Capture the cell that displays the provided text and extract its (X, Y) central coordinate. 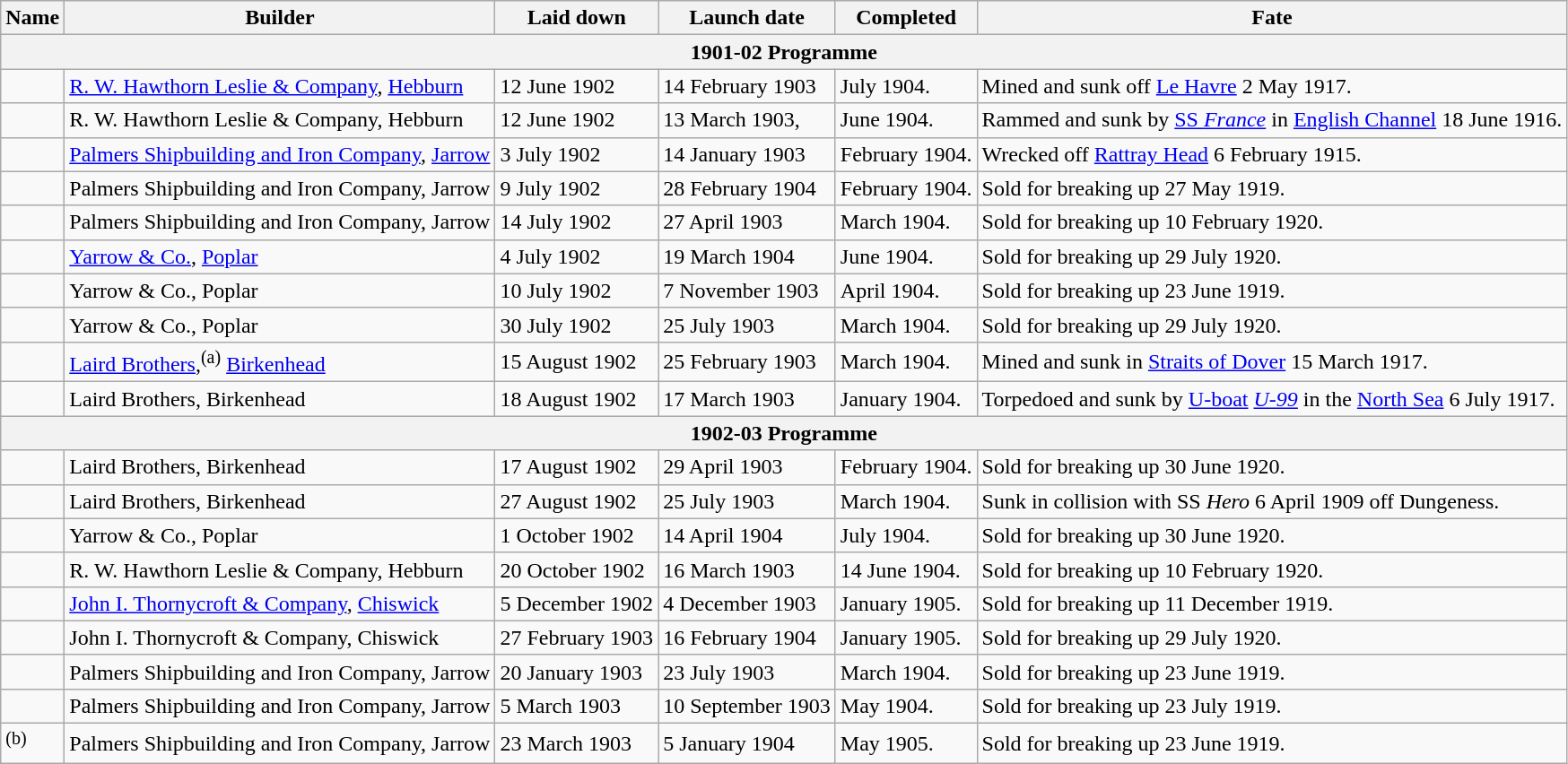
Rammed and sunk by SS France in English Channel 18 June 1916. (1272, 120)
4 July 1902 (577, 256)
29 April 1903 (747, 467)
Laird Brothers,(a) Birkenhead (280, 362)
20 January 1903 (577, 672)
10 July 1902 (577, 291)
Laid down (577, 18)
1902-03 Programme (784, 433)
19 March 1904 (747, 256)
18 August 1902 (577, 399)
Completed (906, 18)
27 August 1902 (577, 501)
4 December 1903 (747, 603)
14 April 1904 (747, 535)
9 July 1902 (577, 188)
1 October 1902 (577, 535)
23 March 1903 (577, 744)
14 July 1902 (577, 222)
Mined and sunk in Straits of Dover 15 March 1917. (1272, 362)
15 August 1902 (577, 362)
(b) (32, 744)
7 November 1903 (747, 291)
27 April 1903 (747, 222)
May 1905. (906, 744)
17 August 1902 (577, 467)
5 January 1904 (747, 744)
30 July 1902 (577, 325)
10 September 1903 (747, 706)
25 February 1903 (747, 362)
5 December 1902 (577, 603)
January 1904. (906, 399)
1901-02 Programme (784, 52)
Wrecked off Rattray Head 6 February 1915. (1272, 154)
Fate (1272, 18)
Sold for breaking up 23 July 1919. (1272, 706)
28 February 1904 (747, 188)
Sold for breaking up 27 May 1919. (1272, 188)
Launch date (747, 18)
Sold for breaking up 11 December 1919. (1272, 603)
27 February 1903 (577, 638)
13 March 1903, (747, 120)
Builder (280, 18)
5 March 1903 (577, 706)
14 February 1903 (747, 86)
16 March 1903 (747, 569)
Mined and sunk off Le Havre 2 May 1917. (1272, 86)
20 October 1902 (577, 569)
May 1904. (906, 706)
3 July 1902 (577, 154)
16 February 1904 (747, 638)
Torpedoed and sunk by U-boat U-99 in the North Sea 6 July 1917. (1272, 399)
April 1904. (906, 291)
14 June 1904. (906, 569)
23 July 1903 (747, 672)
Sunk in collision with SS Hero 6 April 1909 off Dungeness. (1272, 501)
14 January 1903 (747, 154)
17 March 1903 (747, 399)
Name (32, 18)
